Return (x, y) of the center of cell containing provided text 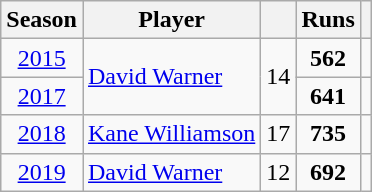
Season (42, 20)
641 (328, 96)
14 (278, 77)
2017 (42, 96)
735 (328, 134)
2018 (42, 134)
Runs (328, 20)
Player (171, 20)
17 (278, 134)
692 (328, 172)
2019 (42, 172)
562 (328, 58)
2015 (42, 58)
12 (278, 172)
Kane Williamson (171, 134)
